Provide the [x, y] coordinate of the cell's center where the given text is located.  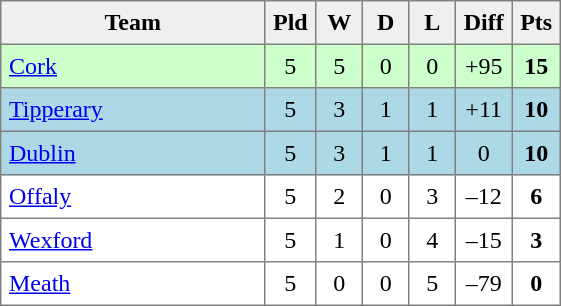
Offaly [133, 197]
W [339, 23]
Wexford [133, 240]
6 [536, 197]
4 [432, 240]
L [432, 23]
+95 [483, 66]
15 [536, 66]
Meath [133, 284]
Team [133, 23]
D [385, 23]
Tipperary [133, 110]
Diff [483, 23]
Dublin [133, 153]
–15 [483, 240]
Pts [536, 23]
Cork [133, 66]
2 [339, 197]
+11 [483, 110]
–79 [483, 284]
Pld [290, 23]
–12 [483, 197]
